Return [x, y] of the center of cell containing provided text 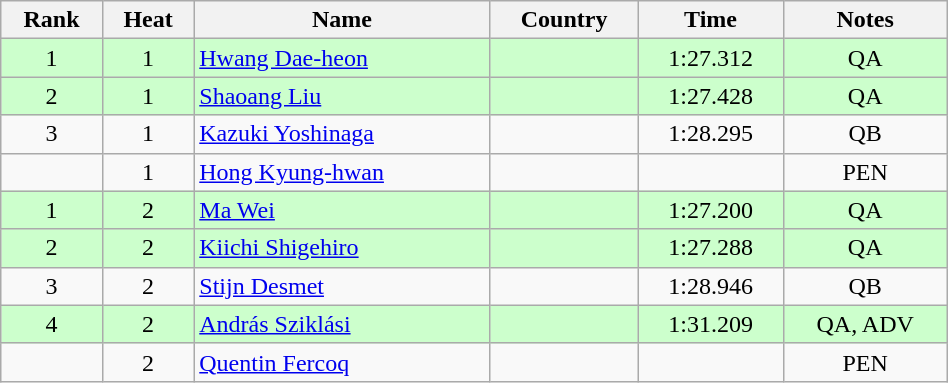
Kazuki Yoshinaga [342, 134]
1:27.312 [710, 58]
1:27.428 [710, 96]
Heat [148, 20]
Kiichi Shigehiro [342, 248]
Name [342, 20]
Hong Kyung-hwan [342, 172]
QA, ADV [865, 324]
András Sziklási [342, 324]
Quentin Fercoq [342, 362]
Country [564, 20]
Hwang Dae-heon [342, 58]
1:28.295 [710, 134]
1:27.200 [710, 210]
Rank [52, 20]
1:27.288 [710, 248]
Notes [865, 20]
1:31.209 [710, 324]
4 [52, 324]
Time [710, 20]
1:28.946 [710, 286]
Shaoang Liu [342, 96]
Stijn Desmet [342, 286]
Ma Wei [342, 210]
